Pinpoint the cell where the given text exists, returning its (X, Y) midpoint coordinate. 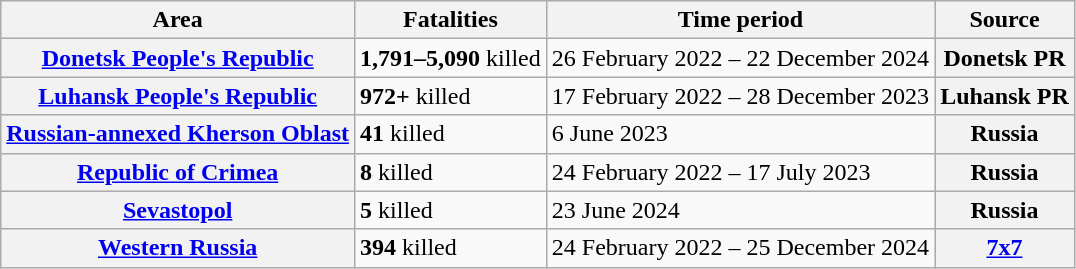
Source (1005, 20)
Donetsk PR (1005, 58)
1,791–5,090 killed (451, 58)
24 February 2022 – 17 July 2023 (740, 172)
Russian-annexed Kherson Oblast (178, 134)
8 killed (451, 172)
Western Russia (178, 248)
Luhansk People's Republic (178, 96)
Sevastopol (178, 210)
Luhansk PR (1005, 96)
17 February 2022 – 28 December 2023 (740, 96)
5 killed (451, 210)
6 June 2023 (740, 134)
Donetsk People's Republic (178, 58)
Fatalities (451, 20)
41 killed (451, 134)
Republic of Crimea (178, 172)
Time period (740, 20)
394 killed (451, 248)
24 February 2022 – 25 December 2024 (740, 248)
Area (178, 20)
26 February 2022 – 22 December 2024 (740, 58)
7x7 (1005, 248)
23 June 2024 (740, 210)
972+ killed (451, 96)
